Pinpoint the cell where the given text exists, returning its [x, y] midpoint coordinate. 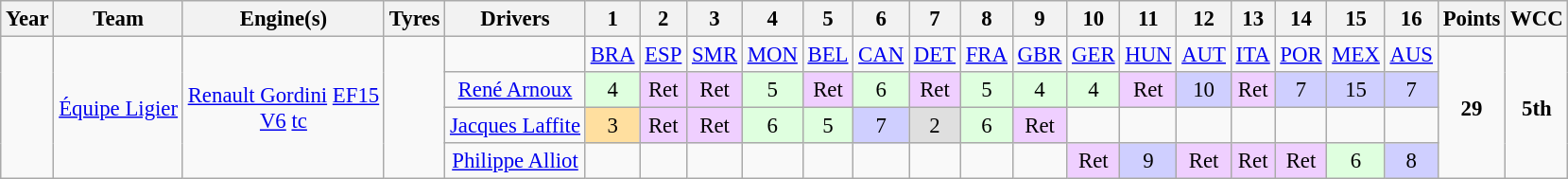
AUS [1411, 55]
BEL [828, 55]
SMR [715, 55]
12 [1204, 19]
Philippe Alliot [516, 161]
13 [1253, 19]
Points [1471, 19]
HUN [1148, 55]
14 [1301, 19]
5th [1537, 108]
GBR [1040, 55]
11 [1148, 19]
WCC [1537, 19]
Tyres [414, 19]
POR [1301, 55]
Drivers [516, 19]
BRA [612, 55]
Team [118, 19]
FRA [987, 55]
AUT [1204, 55]
1 [612, 19]
Engine(s) [284, 19]
ESP [663, 55]
DET [936, 55]
Jacques Laffite [516, 126]
29 [1471, 108]
Year [27, 19]
René Arnoux [516, 90]
CAN [881, 55]
Équipe Ligier [118, 108]
GER [1094, 55]
ITA [1253, 55]
MON [772, 55]
Renault Gordini EF15V6 tc [284, 108]
16 [1411, 19]
MEX [1355, 55]
